Extract the [X, Y] coordinate from the center of the cell holding the provided text.  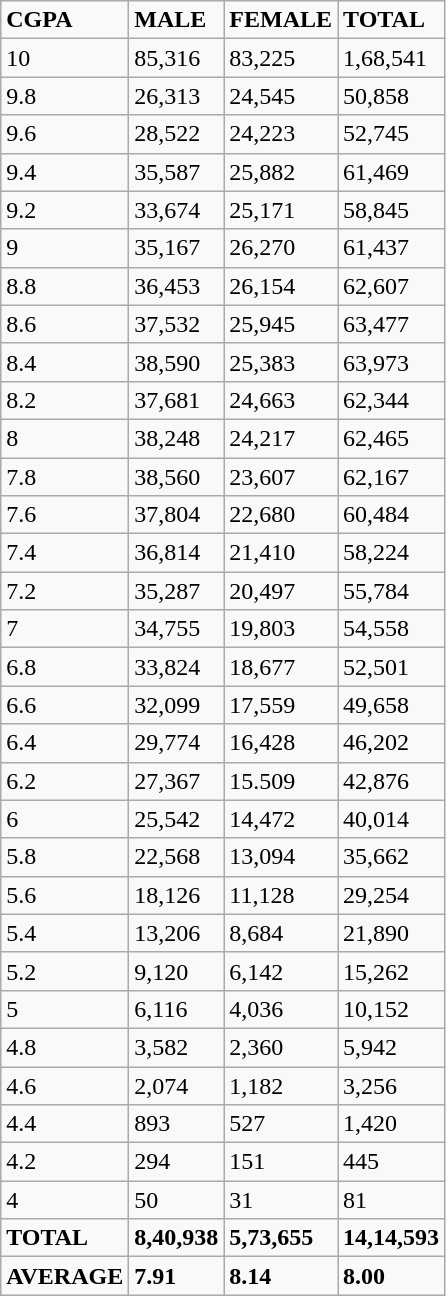
24,217 [281, 438]
6,142 [281, 971]
13,094 [281, 857]
4.6 [65, 1085]
9,120 [176, 971]
34,755 [176, 629]
5.2 [65, 971]
23,607 [281, 477]
22,680 [281, 515]
9 [65, 248]
2,360 [281, 1047]
83,225 [281, 58]
40,014 [392, 819]
4.4 [65, 1124]
10 [65, 58]
25,882 [281, 172]
5,73,655 [281, 1238]
58,224 [392, 553]
16,428 [281, 743]
37,681 [176, 400]
13,206 [176, 933]
6.2 [65, 781]
36,453 [176, 286]
15.509 [281, 781]
81 [392, 1200]
61,469 [392, 172]
20,497 [281, 591]
24,545 [281, 96]
11,128 [281, 895]
21,890 [392, 933]
5 [65, 1009]
63,973 [392, 362]
55,784 [392, 591]
9.4 [65, 172]
AVERAGE [65, 1276]
62,465 [392, 438]
38,560 [176, 477]
7.2 [65, 591]
60,484 [392, 515]
21,410 [281, 553]
7.4 [65, 553]
26,154 [281, 286]
49,658 [392, 705]
35,587 [176, 172]
26,270 [281, 248]
35,662 [392, 857]
36,814 [176, 553]
63,477 [392, 324]
54,558 [392, 629]
8.8 [65, 286]
4.8 [65, 1047]
35,287 [176, 591]
8,40,938 [176, 1238]
294 [176, 1162]
26,313 [176, 96]
17,559 [281, 705]
50,858 [392, 96]
33,674 [176, 210]
7.6 [65, 515]
14,14,593 [392, 1238]
1,420 [392, 1124]
46,202 [392, 743]
9.2 [65, 210]
25,945 [281, 324]
CGPA [65, 20]
6.8 [65, 667]
25,542 [176, 819]
24,663 [281, 400]
151 [281, 1162]
18,126 [176, 895]
33,824 [176, 667]
7.8 [65, 477]
8.6 [65, 324]
27,367 [176, 781]
52,745 [392, 134]
28,522 [176, 134]
MALE [176, 20]
62,607 [392, 286]
6.6 [65, 705]
29,254 [392, 895]
3,256 [392, 1085]
15,262 [392, 971]
18,677 [281, 667]
31 [281, 1200]
38,248 [176, 438]
38,590 [176, 362]
8.2 [65, 400]
25,383 [281, 362]
8.14 [281, 1276]
4 [65, 1200]
22,568 [176, 857]
2,074 [176, 1085]
85,316 [176, 58]
62,167 [392, 477]
29,774 [176, 743]
FEMALE [281, 20]
9.6 [65, 134]
7.91 [176, 1276]
25,171 [281, 210]
37,532 [176, 324]
527 [281, 1124]
32,099 [176, 705]
50 [176, 1200]
19,803 [281, 629]
6,116 [176, 1009]
5,942 [392, 1047]
42,876 [392, 781]
52,501 [392, 667]
8 [65, 438]
14,472 [281, 819]
5.6 [65, 895]
5.4 [65, 933]
1,68,541 [392, 58]
10,152 [392, 1009]
37,804 [176, 515]
58,845 [392, 210]
893 [176, 1124]
6 [65, 819]
24,223 [281, 134]
9.8 [65, 96]
7 [65, 629]
445 [392, 1162]
4,036 [281, 1009]
8.00 [392, 1276]
6.4 [65, 743]
4.2 [65, 1162]
35,167 [176, 248]
61,437 [392, 248]
8.4 [65, 362]
5.8 [65, 857]
3,582 [176, 1047]
8,684 [281, 933]
62,344 [392, 400]
1,182 [281, 1085]
